For the text-containing cell, return its midpoint in (X, Y) coordinate format. 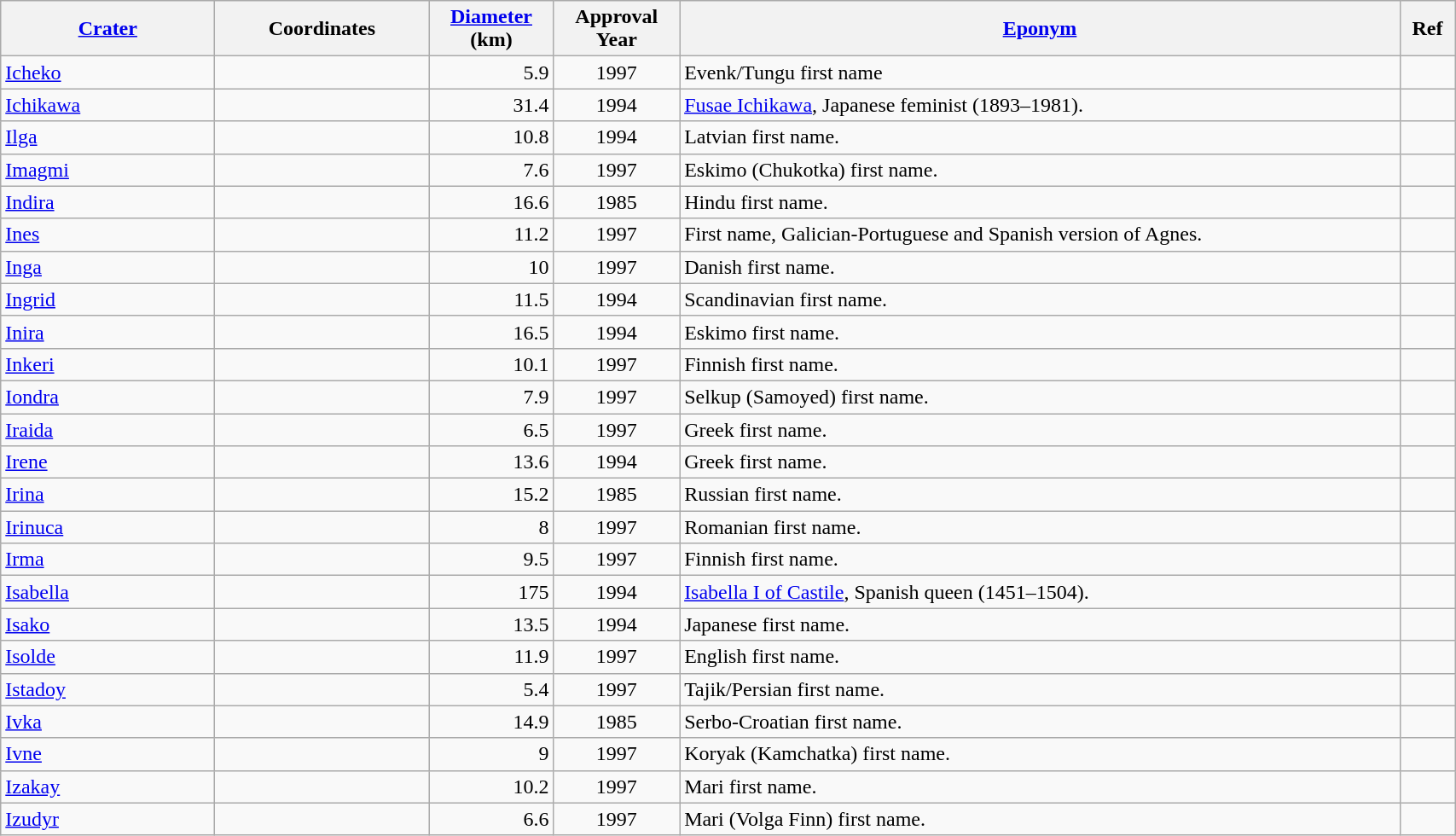
Hindu first name. (1041, 202)
Inga (107, 267)
Scandinavian first name. (1041, 299)
Isolde (107, 657)
10.8 (491, 137)
Isabella I of Castile, Spanish queen (1451–1504). (1041, 592)
16.6 (491, 202)
Istadoy (107, 689)
Russian first name. (1041, 495)
9 (491, 754)
Ilga (107, 137)
Irene (107, 462)
Isabella (107, 592)
Isako (107, 624)
Indira (107, 202)
Crater (107, 29)
Inkeri (107, 364)
11.9 (491, 657)
Romanian first name. (1041, 527)
14.9 (491, 722)
13.5 (491, 624)
Selkup (Samoyed) first name. (1041, 397)
Iraida (107, 429)
10 (491, 267)
16.5 (491, 332)
Koryak (Kamchatka) first name. (1041, 754)
Eskimo first name. (1041, 332)
Japanese first name. (1041, 624)
Evenk/Tungu first name (1041, 73)
ApprovalYear (617, 29)
13.6 (491, 462)
Fusae Ichikawa, Japanese feminist (1893–1981). (1041, 105)
8 (491, 527)
Ivka (107, 722)
Icheko (107, 73)
Mari (Volga Finn) first name. (1041, 819)
6.6 (491, 819)
6.5 (491, 429)
7.9 (491, 397)
English first name. (1041, 657)
Eponym (1041, 29)
Latvian first name. (1041, 137)
Ines (107, 235)
Diameter(km) (491, 29)
15.2 (491, 495)
Ingrid (107, 299)
First name, Galician-Portuguese and Spanish version of Agnes. (1041, 235)
Inira (107, 332)
5.9 (491, 73)
Imagmi (107, 170)
Tajik/Persian first name. (1041, 689)
5.4 (491, 689)
Izudyr (107, 819)
Serbo-Croatian first name. (1041, 722)
Mari first name. (1041, 787)
Ivne (107, 754)
Izakay (107, 787)
10.1 (491, 364)
Eskimo (Chukotka) first name. (1041, 170)
Irinuca (107, 527)
7.6 (491, 170)
Irma (107, 560)
Ichikawa (107, 105)
Iondra (107, 397)
Danish first name. (1041, 267)
31.4 (491, 105)
10.2 (491, 787)
9.5 (491, 560)
11.5 (491, 299)
175 (491, 592)
Coordinates (322, 29)
Irina (107, 495)
Ref (1427, 29)
11.2 (491, 235)
